For the text-containing cell, return its midpoint in [x, y] coordinate format. 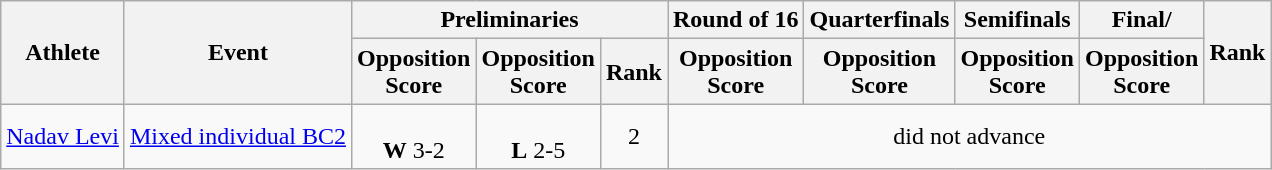
did not advance [970, 136]
Quarterfinals [880, 20]
Nadav Levi [63, 136]
L 2-5 [538, 136]
Preliminaries [509, 20]
2 [634, 136]
Athlete [63, 52]
Mixed individual BC2 [238, 136]
W 3-2 [413, 136]
Round of 16 [736, 20]
Event [238, 52]
Final/ [1141, 20]
Semifinals [1017, 20]
